From the cell containing the given text, extract its center point as (X, Y) coordinate. 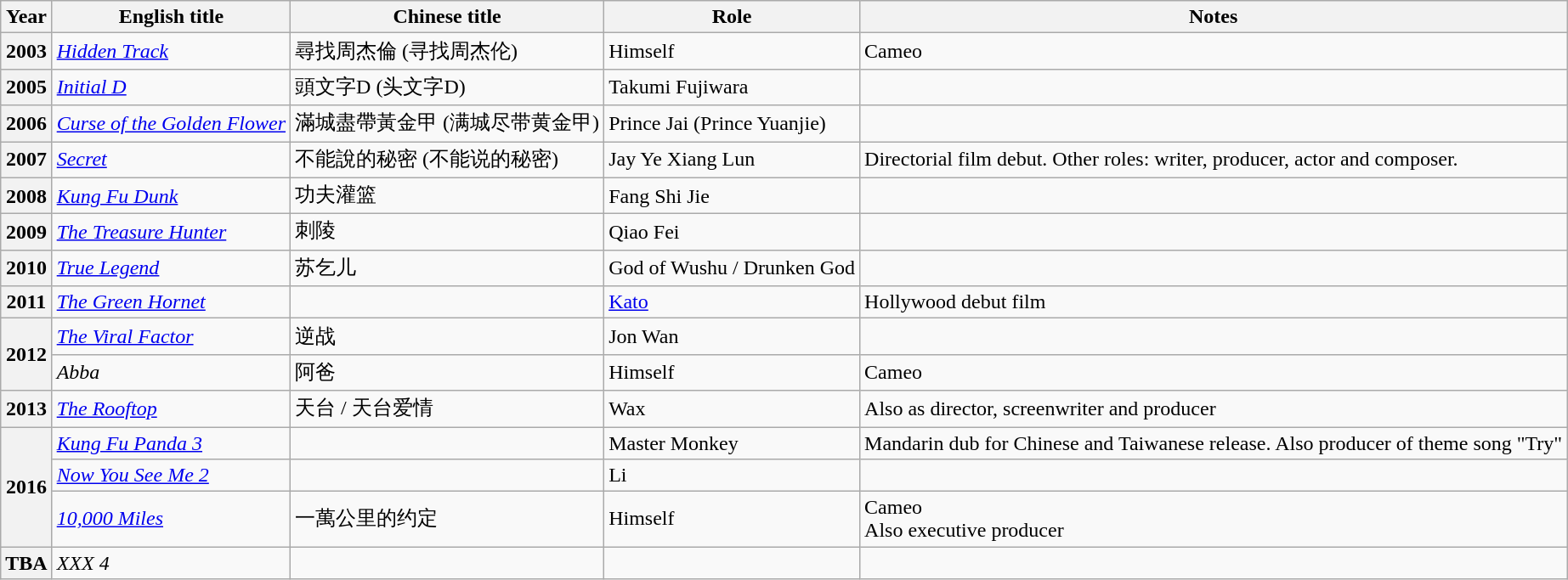
English title (171, 17)
一萬公里的约定 (447, 520)
2008 (26, 195)
天台 / 天台爱情 (447, 409)
Chinese title (447, 17)
Abba (171, 372)
2010 (26, 268)
Prince Jai (Prince Yuanjie) (733, 124)
2011 (26, 302)
The Green Hornet (171, 302)
Kung Fu Panda 3 (171, 442)
阿爸 (447, 372)
Fang Shi Jie (733, 195)
Notes (1214, 17)
滿城盡帶黃金甲 (满城尽带黄金甲) (447, 124)
刺陵 (447, 233)
Year (26, 17)
Also as director, screenwriter and producer (1214, 409)
Hollywood debut film (1214, 302)
2013 (26, 409)
苏乞儿 (447, 268)
2016 (26, 486)
Master Monkey (733, 442)
Now You See Me 2 (171, 476)
2005 (26, 87)
頭文字D (头文字D) (447, 87)
Directorial film debut. Other roles: writer, producer, actor and composer. (1214, 160)
2007 (26, 160)
10,000 Miles (171, 520)
CameoAlso executive producer (1214, 520)
Jon Wan (733, 336)
XXX 4 (171, 563)
Kung Fu Dunk (171, 195)
Mandarin dub for Chinese and Taiwanese release. Also producer of theme song "Try" (1214, 442)
2006 (26, 124)
The Treasure Hunter (171, 233)
Hidden Track (171, 51)
功夫灌篮 (447, 195)
Qiao Fei (733, 233)
The Rooftop (171, 409)
逆战 (447, 336)
Curse of the Golden Flower (171, 124)
The Viral Factor (171, 336)
Kato (733, 302)
TBA (26, 563)
Jay Ye Xiang Lun (733, 160)
True Legend (171, 268)
2003 (26, 51)
Li (733, 476)
Role (733, 17)
2009 (26, 233)
不能說的秘密 (不能说的秘密) (447, 160)
Takumi Fujiwara (733, 87)
Initial D (171, 87)
God of Wushu / Drunken God (733, 268)
Wax (733, 409)
2012 (26, 355)
尋找周杰倫 (寻找周杰伦) (447, 51)
Secret (171, 160)
